Output the [x, y] coordinate of the center of the cell containing the given text.  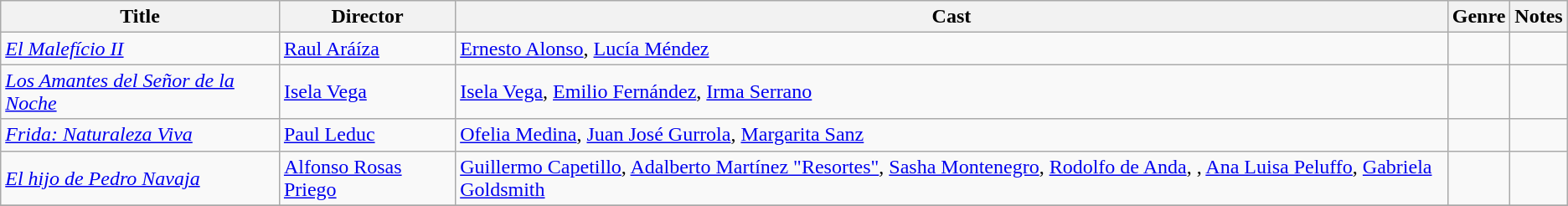
Ernesto Alonso, Lucía Méndez [952, 49]
Cast [952, 17]
Frida: Naturaleza Viva [141, 135]
Director [367, 17]
Isela Vega, Emilio Fernández, Irma Serrano [952, 92]
Paul Leduc [367, 135]
El hijo de Pedro Navaja [141, 178]
Los Amantes del Señor de la Noche [141, 92]
Genre [1479, 17]
Ofelia Medina, Juan José Gurrola, Margarita Sanz [952, 135]
Alfonso Rosas Priego [367, 178]
Isela Vega [367, 92]
Title [141, 17]
Notes [1539, 17]
El Malefício II [141, 49]
Raul Aráíza [367, 49]
Guillermo Capetillo, Adalberto Martínez "Resortes", Sasha Montenegro, Rodolfo de Anda, , Ana Luisa Peluffo, Gabriela Goldsmith [952, 178]
